Pinpoint the cell where the given text exists, returning its (x, y) midpoint coordinate. 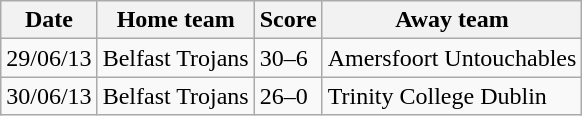
29/06/13 (49, 58)
Amersfoort Untouchables (452, 58)
30–6 (288, 58)
30/06/13 (49, 96)
Date (49, 20)
Away team (452, 20)
Home team (176, 20)
26–0 (288, 96)
Trinity College Dublin (452, 96)
Score (288, 20)
